Output the (x, y) coordinate of the center of the cell containing the given text.  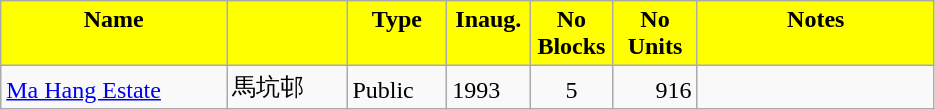
5 (572, 88)
916 (655, 88)
馬坑邨 (287, 88)
Ma Hang Estate (114, 88)
Inaug. (488, 34)
1993 (488, 88)
No Blocks (572, 34)
Type (397, 34)
Public (397, 88)
No Units (655, 34)
Name (114, 34)
Notes (816, 34)
